Search for the cell housing the specified text and yield its (x, y) center coordinate. 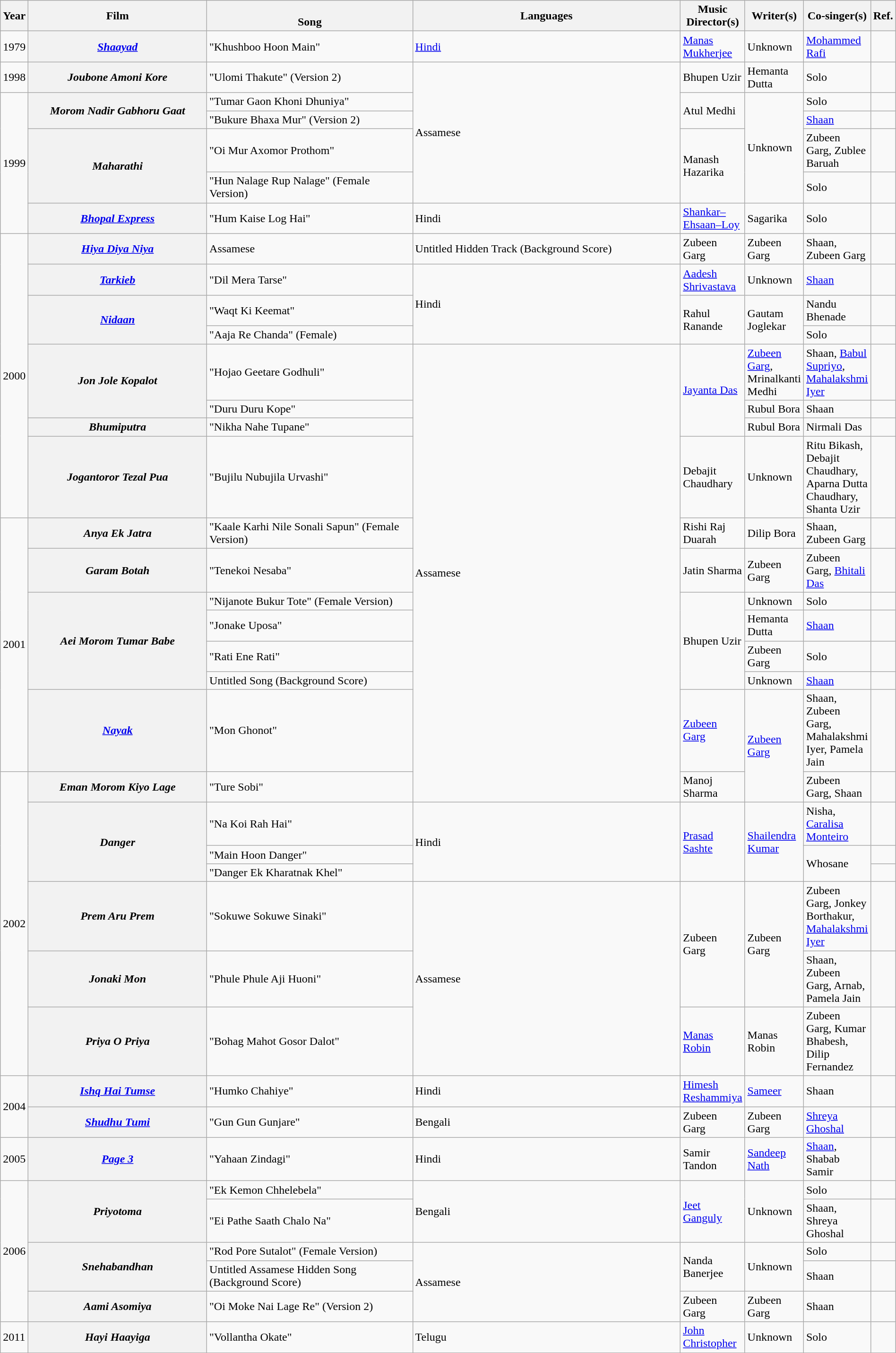
Year (14, 16)
"Humko Chahiye" (310, 1092)
Jonaki Mon (118, 979)
"Hojao Geetare Godhuli" (310, 372)
Languages (546, 16)
Joubone Amoni Kore (118, 78)
"Vollantha Okate" (310, 1337)
Jeet Ganguly (713, 1212)
"Duru Duru Kope" (310, 409)
Jon Jole Kopalot (118, 381)
Aei Morom Tumar Babe (118, 641)
Dilip Bora (774, 533)
Film (118, 16)
"Tumar Gaon Khoni Dhuniya" (310, 102)
Shaayad (118, 46)
Zubeen Garg, Jonkey Borthakur, Mahalakshmi Iyer (837, 916)
Zubeen Garg, Bhitali Das (837, 570)
2005 (14, 1159)
Untitled Hidden Track (Background Score) (546, 249)
"Main Hoon Danger" (310, 854)
2011 (14, 1337)
Writer(s) (774, 16)
Zubeen Garg, Mrinalkanti Medhi (774, 372)
Aadesh Shrivastava (713, 280)
Tarkieb (118, 280)
2006 (14, 1251)
Gautam Joglekar (774, 319)
"Phule Phule Aji Huoni" (310, 979)
Nandu Bhenade (837, 310)
Eman Morom Kiyo Lage (118, 786)
"Ture Sobi" (310, 786)
Hayi Haayiga (118, 1337)
"Ulomi Thakute" (Version 2) (310, 78)
Ishq Hai Tumse (118, 1092)
"Yahaan Zindagi" (310, 1159)
Nanda Banerjee (713, 1267)
Shaan, Zubeen Garg, Arnab, Pamela Jain (837, 979)
Nidaan (118, 319)
Hiya Diya Niya (118, 249)
Zubeen Garg, Kumar Bhabesh, Dilip Fernandez (837, 1042)
"Bujilu Nubujila Urvashi" (310, 477)
Ritu Bikash, Debajit Chaudhary, Aparna Dutta Chaudhary, Shanta Uzir (837, 477)
"Oi Moke Nai Lage Re" (Version 2) (310, 1306)
John Christopher (713, 1337)
"Hun Nalage Rup Nalage" (Female Version) (310, 187)
1999 (14, 163)
"Tenekoi Nesaba" (310, 570)
Rahul Ranande (713, 319)
Danger (118, 842)
2002 (14, 923)
Shaan, Shabab Samir (837, 1159)
"Rod Pore Sutalot" (Female Version) (310, 1251)
Untitled Assamese Hidden Song (Background Score) (310, 1276)
Shailendra Kumar (774, 842)
Himesh Reshammiya (713, 1092)
"Bohag Mahot Gosor Dalot" (310, 1042)
"Kaale Karhi Nile Sonali Sapun" (Female Version) (310, 533)
"Oi Mur Axomor Prothom" (310, 150)
Shaan, Zubeen Garg, Mahalakshmi Iyer, Pamela Jain (837, 731)
Whosane (837, 863)
Manash Hazarika (713, 165)
Nisha, Caralisa Monteiro (837, 824)
Song (310, 16)
Manas Mukherjee (713, 46)
Jatin Sharma (713, 570)
Untitled Song (Background Score) (310, 681)
"Bukure Bhaxa Mur" (Version 2) (310, 120)
Priyotoma (118, 1212)
2001 (14, 645)
"Nikha Nahe Tupane" (310, 427)
"Aaja Re Chanda" (Female) (310, 335)
"Rati Ene Rati" (310, 656)
Snehabandhan (118, 1267)
Sandeep Nath (774, 1159)
"Dil Mera Tarse" (310, 280)
"Jonake Uposa" (310, 626)
"Ek Kemon Chhelebela" (310, 1190)
Shankar–Ehsaan–Loy (713, 218)
Jogantoror Tezal Pua (118, 477)
Aami Asomiya (118, 1306)
Atul Medhi (713, 111)
Mohammed Rafi (837, 46)
Nirmali Das (837, 427)
Bhumiputra (118, 427)
Morom Nadir Gabhoru Gaat (118, 111)
Manoj Sharma (713, 786)
Page 3 (118, 1159)
1979 (14, 46)
Sameer (774, 1092)
"Danger Ek Kharatnak Khel" (310, 872)
2000 (14, 376)
"Na Koi Rah Hai" (310, 824)
Samir Tandon (713, 1159)
2004 (14, 1107)
Zubeen Garg, Zublee Baruah (837, 150)
Shreya Ghoshal (837, 1122)
"Sokuwe Sokuwe Sinaki" (310, 916)
Debajit Chaudhary (713, 477)
Bhopal Express (118, 218)
Shaan, Babul Supriyo, Mahalakshmi Iyer (837, 372)
Telugu (546, 1337)
"Khushboo Hoon Main" (310, 46)
"Waqt Ki Keemat" (310, 310)
Co-singer(s) (837, 16)
Sagarika (774, 218)
Jayanta Das (713, 390)
"Ei Pathe Saath Chalo Na" (310, 1221)
Ref. (883, 16)
Shaan, Shreya Ghoshal (837, 1221)
Prasad Sashte (713, 842)
Shudhu Tumi (118, 1122)
"Nijanote Bukur Tote" (Female Version) (310, 601)
Priya O Priya (118, 1042)
"Gun Gun Gunjare" (310, 1122)
Rishi Raj Duarah (713, 533)
"Mon Ghonot" (310, 731)
Anya Ek Jatra (118, 533)
Maharathi (118, 165)
Garam Botah (118, 570)
"Hum Kaise Log Hai" (310, 218)
Prem Aru Prem (118, 916)
Zubeen Garg, Shaan (837, 786)
Music Director(s) (713, 16)
Nayak (118, 731)
1998 (14, 78)
